From the cell containing the given text, extract its center point as [X, Y] coordinate. 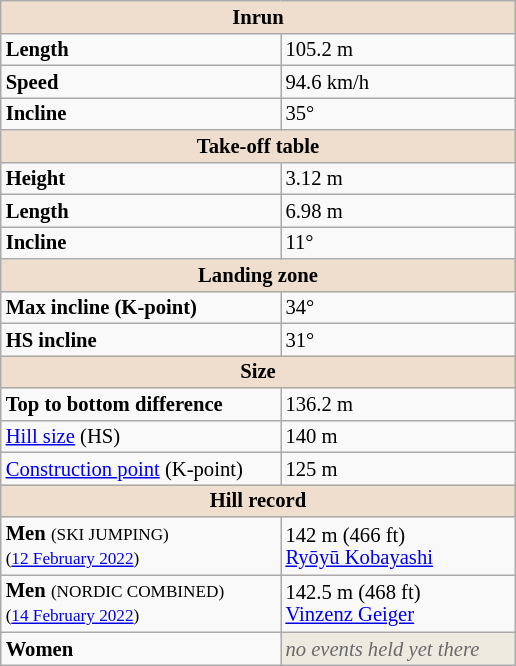
6.98 m [398, 210]
HS incline [141, 339]
Construction point (K-point) [141, 468]
Take-off table [258, 146]
35° [398, 113]
105.2 m [398, 49]
Size [258, 371]
136.2 m [398, 404]
125 m [398, 468]
Hill size (HS) [141, 436]
Max incline (K-point) [141, 307]
Inrun [258, 16]
31° [398, 339]
Top to bottom difference [141, 404]
Hill record [258, 500]
142 m (466 ft) Ryōyū Kobayashi [398, 545]
140 m [398, 436]
Women [141, 648]
Men (NORDIC COMBINED)(14 February 2022) [141, 603]
Landing zone [258, 274]
no events held yet there [398, 648]
Men (SKI JUMPING)(12 February 2022) [141, 545]
142.5 m (468 ft) Vinzenz Geiger [398, 603]
11° [398, 242]
94.6 km/h [398, 81]
Speed [141, 81]
3.12 m [398, 178]
Height [141, 178]
34° [398, 307]
